Find where the given text appears and provide that cell's center as (X, Y) coordinate. 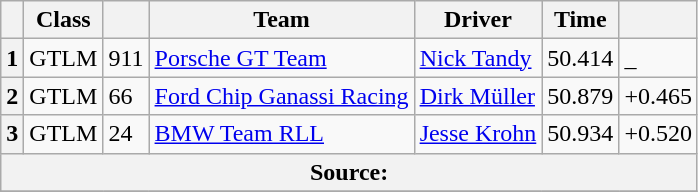
+0.520 (658, 134)
Porsche GT Team (282, 58)
1 (12, 58)
BMW Team RLL (282, 134)
Time (580, 20)
50.879 (580, 96)
50.934 (580, 134)
Ford Chip Ganassi Racing (282, 96)
Team (282, 20)
24 (126, 134)
Driver (478, 20)
Source: (350, 172)
Jesse Krohn (478, 134)
3 (12, 134)
911 (126, 58)
Dirk Müller (478, 96)
Class (64, 20)
66 (126, 96)
+0.465 (658, 96)
50.414 (580, 58)
Nick Tandy (478, 58)
_ (658, 58)
2 (12, 96)
